Return the (x, y) coordinate for the center point of the cell that contains the specified text.  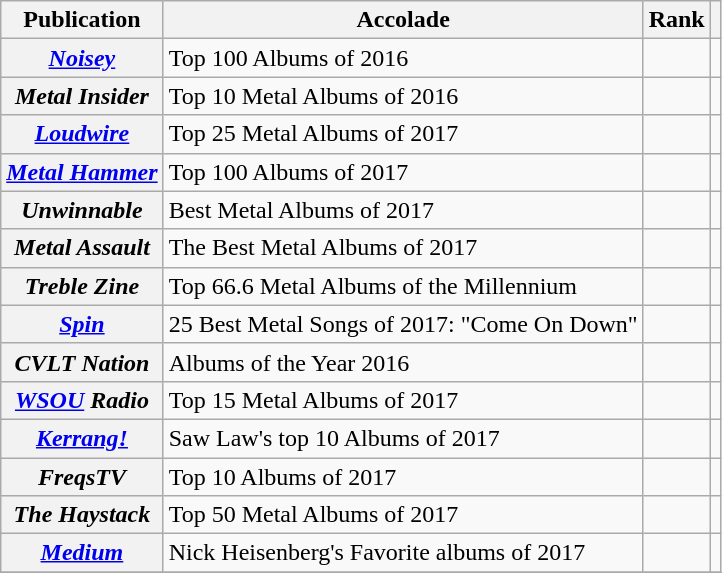
Top 100 Albums of 2016 (403, 58)
Medium (82, 553)
Top 50 Metal Albums of 2017 (403, 515)
Metal Assault (82, 248)
Top 66.6 Metal Albums of the Millennium (403, 286)
Top 100 Albums of 2017 (403, 172)
FreqsTV (82, 477)
Metal Insider (82, 96)
The Best Metal Albums of 2017 (403, 248)
Kerrang! (82, 438)
WSOU Radio (82, 400)
Top 15 Metal Albums of 2017 (403, 400)
Unwinnable (82, 210)
Nick Heisenberg's Favorite albums of 2017 (403, 553)
Albums of the Year 2016 (403, 362)
Spin (82, 324)
Best Metal Albums of 2017 (403, 210)
Metal Hammer (82, 172)
Top 25 Metal Albums of 2017 (403, 134)
25 Best Metal Songs of 2017: "Come On Down" (403, 324)
CVLT Nation (82, 362)
Noisey (82, 58)
Loudwire (82, 134)
Publication (82, 20)
The Haystack (82, 515)
Saw Law's top 10 Albums of 2017 (403, 438)
Treble Zine (82, 286)
Top 10 Albums of 2017 (403, 477)
Top 10 Metal Albums of 2016 (403, 96)
Rank (676, 20)
Accolade (403, 20)
